Find where the given text appears and provide that cell's center as (x, y) coordinate. 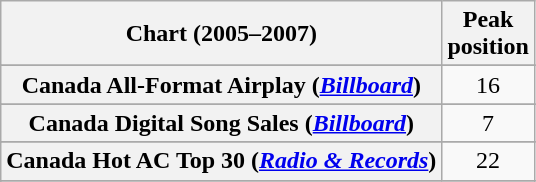
22 (488, 161)
Canada Hot AC Top 30 (Radio & Records) (222, 161)
16 (488, 85)
Canada Digital Song Sales (Billboard) (222, 123)
Canada All-Format Airplay (Billboard) (222, 85)
7 (488, 123)
Chart (2005–2007) (222, 34)
Peakposition (488, 34)
